Provide the (x, y) coordinate of the cell's center where the given text is located.  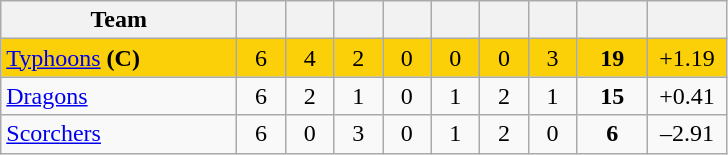
Team (119, 20)
+0.41 (688, 96)
15 (612, 96)
Scorchers (119, 134)
4 (310, 58)
Typhoons (C) (119, 58)
Dragons (119, 96)
–2.91 (688, 134)
19 (612, 58)
+1.19 (688, 58)
